From the cell containing the given text, extract its center point as [x, y] coordinate. 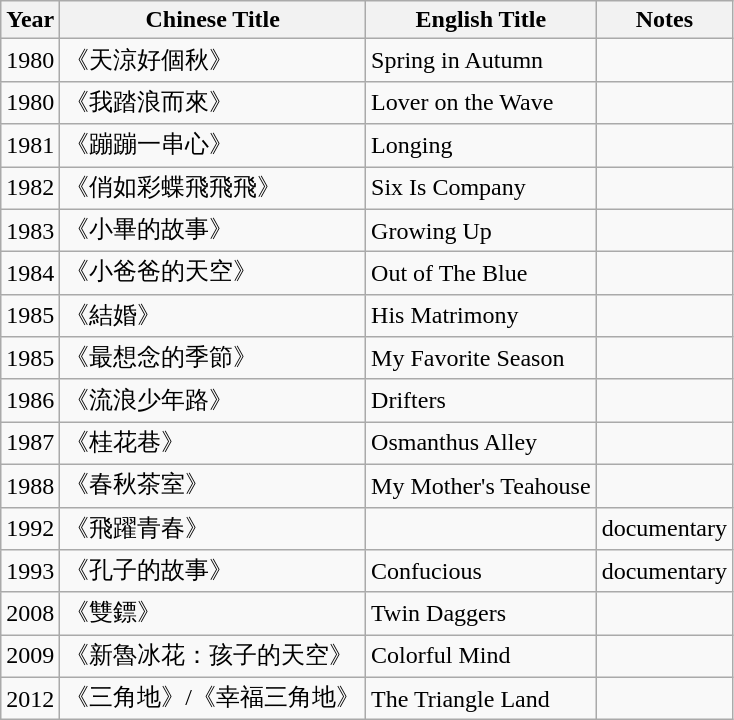
Growing Up [482, 230]
1987 [30, 444]
《孔子的故事》 [213, 572]
《最想念的季節》 [213, 358]
1992 [30, 528]
Chinese Title [213, 20]
《雙鏢》 [213, 614]
1984 [30, 274]
《飛躍青春》 [213, 528]
My Mother's Teahouse [482, 486]
1983 [30, 230]
《桂花巷》 [213, 444]
Lover on the Wave [482, 102]
2009 [30, 656]
《三角地》/《幸福三角地》 [213, 698]
Twin Daggers [482, 614]
2008 [30, 614]
Out of The Blue [482, 274]
《俏如彩蝶飛飛飛》 [213, 188]
Notes [664, 20]
1988 [30, 486]
His Matrimony [482, 316]
《結婚》 [213, 316]
Drifters [482, 400]
《流浪少年路》 [213, 400]
My Favorite Season [482, 358]
《小畢的故事》 [213, 230]
1986 [30, 400]
《天涼好個秋》 [213, 60]
2012 [30, 698]
《蹦蹦一串心》 [213, 146]
Spring in Autumn [482, 60]
《我踏浪而來》 [213, 102]
English Title [482, 20]
《小爸爸的天空》 [213, 274]
Year [30, 20]
Six Is Company [482, 188]
1982 [30, 188]
1981 [30, 146]
Colorful Mind [482, 656]
Osmanthus Alley [482, 444]
Longing [482, 146]
《春秋茶室》 [213, 486]
The Triangle Land [482, 698]
Confucious [482, 572]
《新魯冰花：孩子的天空》 [213, 656]
1993 [30, 572]
